Search for the cell housing the specified text and yield its [X, Y] center coordinate. 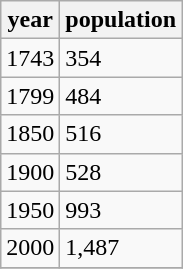
1850 [30, 134]
population [121, 20]
516 [121, 134]
1,487 [121, 248]
1950 [30, 210]
484 [121, 96]
354 [121, 58]
2000 [30, 248]
1799 [30, 96]
year [30, 20]
993 [121, 210]
528 [121, 172]
1743 [30, 58]
1900 [30, 172]
